Return the [X, Y] coordinate for the center point of the cell that contains the specified text.  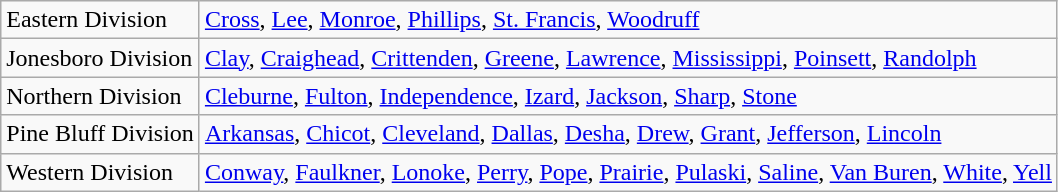
Cleburne, Fulton, Independence, Izard, Jackson, Sharp, Stone [628, 96]
Clay, Craighead, Crittenden, Greene, Lawrence, Mississippi, Poinsett, Randolph [628, 58]
Northern Division [100, 96]
Western Division [100, 172]
Eastern Division [100, 20]
Arkansas, Chicot, Cleveland, Dallas, Desha, Drew, Grant, Jefferson, Lincoln [628, 134]
Conway, Faulkner, Lonoke, Perry, Pope, Prairie, Pulaski, Saline, Van Buren, White, Yell [628, 172]
Cross, Lee, Monroe, Phillips, St. Francis, Woodruff [628, 20]
Pine Bluff Division [100, 134]
Jonesboro Division [100, 58]
